Capture the cell that displays the provided text and extract its (X, Y) central coordinate. 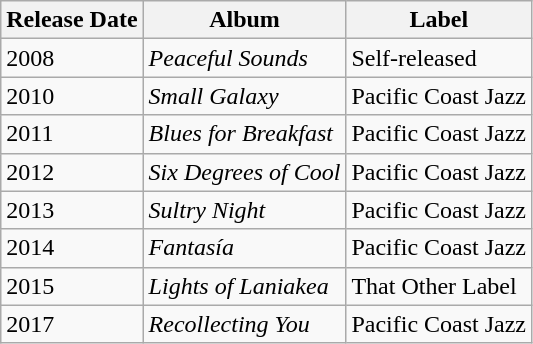
2013 (72, 210)
Self-released (439, 58)
Release Date (72, 20)
Fantasía (244, 248)
2014 (72, 248)
2010 (72, 96)
Recollecting You (244, 324)
Peaceful Sounds (244, 58)
2011 (72, 134)
Blues for Breakfast (244, 134)
Label (439, 20)
Small Galaxy (244, 96)
2017 (72, 324)
Sultry Night (244, 210)
2012 (72, 172)
Six Degrees of Cool (244, 172)
Lights of Laniakea (244, 286)
2015 (72, 286)
2008 (72, 58)
Album (244, 20)
That Other Label (439, 286)
